Capture the cell that displays the provided text and extract its (X, Y) central coordinate. 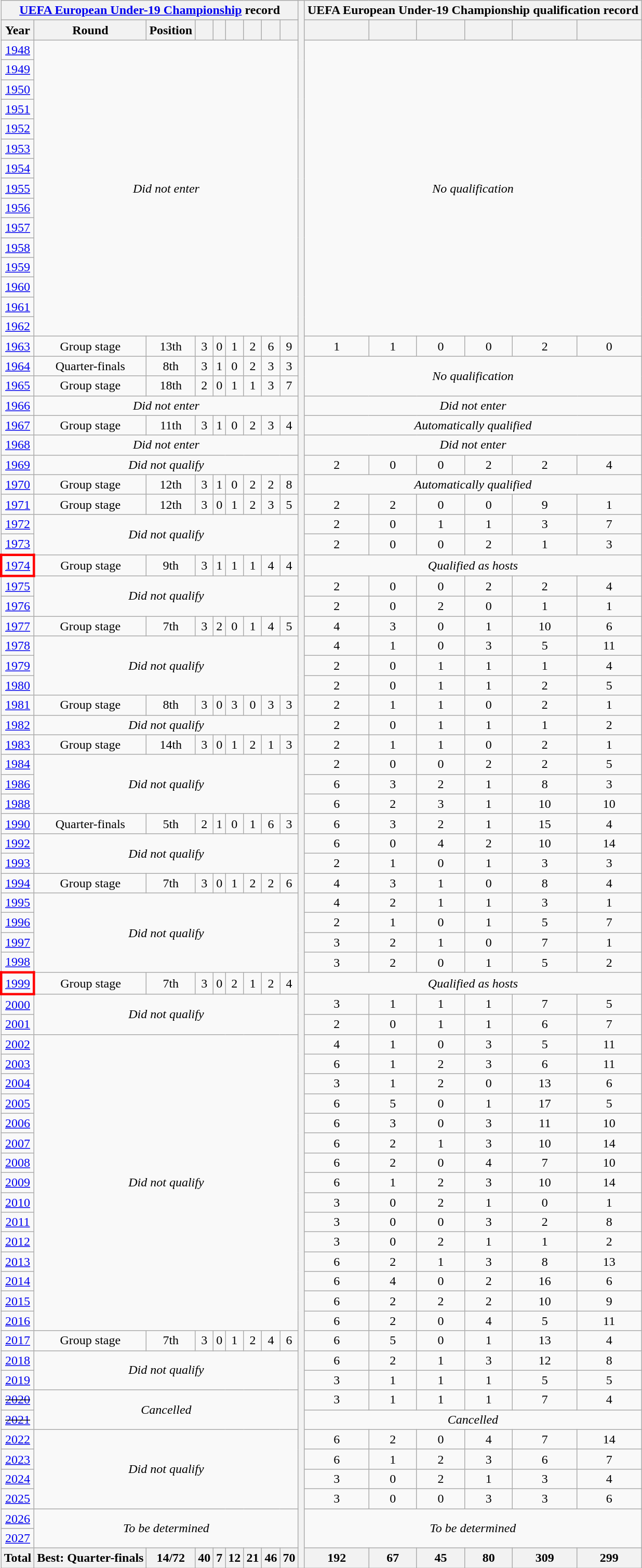
45 (440, 1558)
2018 (18, 1360)
1990 (18, 823)
18th (171, 386)
40 (205, 1558)
2000 (18, 1004)
Year (18, 30)
1993 (18, 863)
1999 (18, 983)
1976 (18, 606)
1968 (18, 445)
70 (289, 1558)
1973 (18, 544)
2021 (18, 1420)
1972 (18, 524)
1981 (18, 705)
UEFA European Under-19 Championship record (150, 10)
1960 (18, 287)
Total (18, 1558)
2025 (18, 1498)
1979 (18, 666)
1983 (18, 745)
2022 (18, 1439)
1954 (18, 168)
1975 (18, 586)
1970 (18, 484)
2024 (18, 1479)
1950 (18, 89)
2023 (18, 1459)
1971 (18, 504)
1982 (18, 725)
1952 (18, 129)
1951 (18, 109)
1965 (18, 386)
1980 (18, 685)
2012 (18, 1242)
15 (545, 823)
2009 (18, 1182)
1996 (18, 923)
2003 (18, 1064)
1949 (18, 70)
1969 (18, 465)
1956 (18, 208)
2013 (18, 1262)
1961 (18, 307)
21 (252, 1558)
UEFA European Under-19 Championship qualification record (473, 10)
2001 (18, 1024)
2027 (18, 1538)
2019 (18, 1380)
2017 (18, 1341)
1967 (18, 425)
2015 (18, 1301)
2010 (18, 1202)
309 (545, 1558)
14/72 (171, 1558)
80 (489, 1558)
1955 (18, 188)
1994 (18, 883)
192 (337, 1558)
2020 (18, 1400)
2014 (18, 1281)
5th (171, 823)
1953 (18, 148)
1958 (18, 248)
1986 (18, 784)
1992 (18, 843)
1978 (18, 646)
1988 (18, 804)
67 (393, 1558)
1974 (18, 565)
Position (171, 30)
1966 (18, 405)
1995 (18, 903)
2005 (18, 1103)
1963 (18, 346)
13th (171, 346)
17 (545, 1103)
2004 (18, 1084)
1997 (18, 942)
1948 (18, 50)
2008 (18, 1163)
16 (545, 1281)
9th (171, 565)
2002 (18, 1044)
1962 (18, 327)
2007 (18, 1143)
2016 (18, 1321)
2011 (18, 1222)
1998 (18, 963)
1984 (18, 764)
11th (171, 425)
46 (271, 1558)
1977 (18, 626)
14th (171, 745)
1959 (18, 267)
Round (90, 30)
1957 (18, 227)
2026 (18, 1519)
Best: Quarter-finals (90, 1558)
1964 (18, 366)
2006 (18, 1123)
299 (609, 1558)
